Capture the cell that displays the provided text and extract its (X, Y) central coordinate. 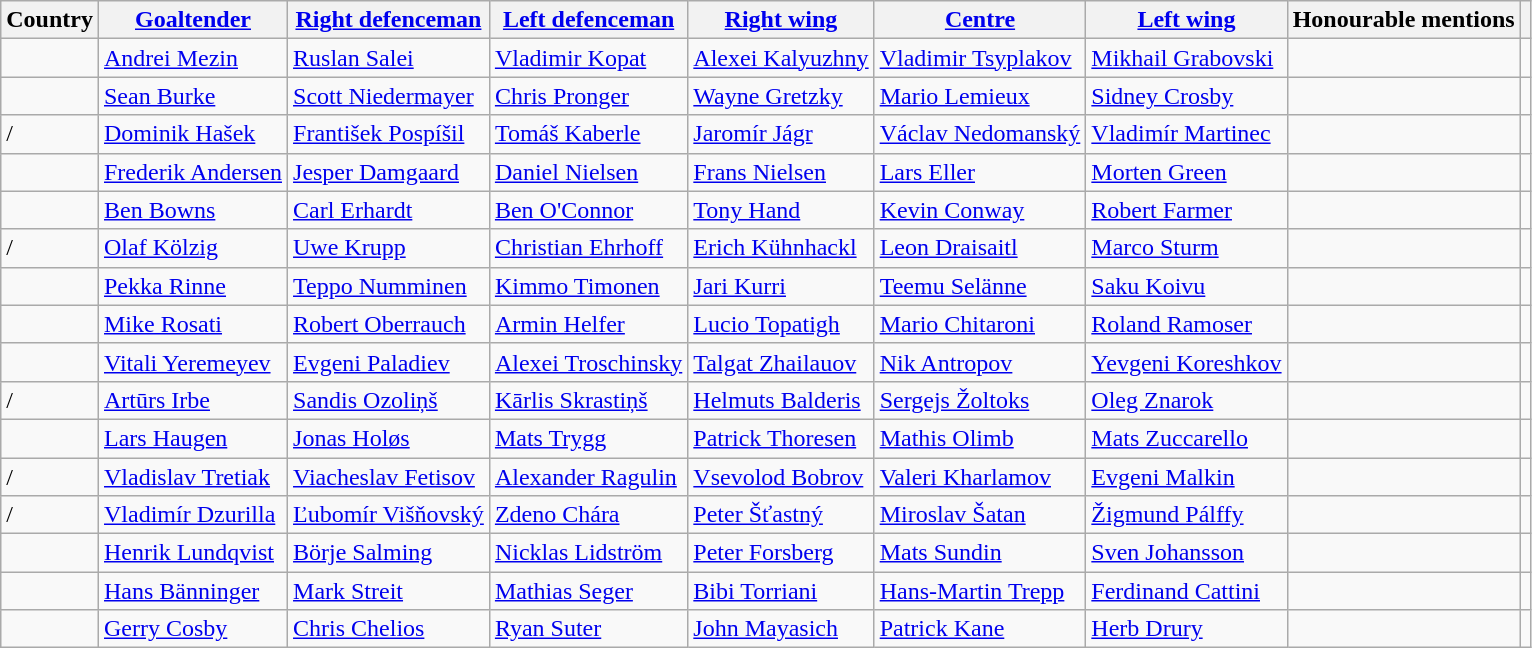
Alexei Kalyuzhny (781, 58)
Roland Ramoser (1186, 324)
Václav Nedomanský (980, 134)
Right wing (781, 20)
Teemu Selänne (980, 286)
Valeri Kharlamov (980, 477)
Herb Drury (1186, 629)
Mike Rosati (192, 324)
Ruslan Salei (389, 58)
Mathis Olimb (980, 438)
Frans Nielsen (781, 172)
Marco Sturm (1186, 248)
Jari Kurri (781, 286)
Peter Šťastný (781, 515)
Patrick Kane (980, 629)
Jonas Holøs (389, 438)
Tomáš Kaberle (588, 134)
Left wing (1186, 20)
Mario Lemieux (980, 96)
Patrick Thoresen (781, 438)
Country (50, 20)
Teppo Numminen (389, 286)
Carl Erhardt (389, 210)
Vladimir Tsyplakov (980, 58)
Morten Green (1186, 172)
Ryan Suter (588, 629)
Robert Oberrauch (389, 324)
Peter Forsberg (781, 553)
Vladimír Martinec (1186, 134)
Mathias Seger (588, 591)
František Pospíšil (389, 134)
Mark Streit (389, 591)
Chris Pronger (588, 96)
Lars Haugen (192, 438)
Ben Bowns (192, 210)
Helmuts Balderis (781, 400)
Uwe Krupp (389, 248)
Nik Antropov (980, 362)
Kārlis Skrastiņš (588, 400)
Kevin Conway (980, 210)
Börje Salming (389, 553)
Erich Kühnhackl (781, 248)
Sergejs Žoltoks (980, 400)
Jesper Damgaard (389, 172)
Andrei Mezin (192, 58)
Hans-Martin Trepp (980, 591)
Artūrs Irbe (192, 400)
Left defenceman (588, 20)
Centre (980, 20)
Bibi Torriani (781, 591)
Mats Trygg (588, 438)
Mats Zuccarello (1186, 438)
Gerry Cosby (192, 629)
Lars Eller (980, 172)
Frederik Andersen (192, 172)
Christian Ehrhoff (588, 248)
Tony Hand (781, 210)
Leon Draisaitl (980, 248)
Jaromír Jágr (781, 134)
Lucio Topatigh (781, 324)
Wayne Gretzky (781, 96)
Sven Johansson (1186, 553)
Henrik Lundqvist (192, 553)
Sandis Ozoliņš (389, 400)
Vladimir Kopat (588, 58)
Daniel Nielsen (588, 172)
Scott Niedermayer (389, 96)
Yevgeni Koreshkov (1186, 362)
Ferdinand Cattini (1186, 591)
Evgeni Malkin (1186, 477)
Pekka Rinne (192, 286)
Vladimír Dzurilla (192, 515)
Ben O'Connor (588, 210)
Ľubomír Višňovský (389, 515)
Chris Chelios (389, 629)
Dominik Hašek (192, 134)
Kimmo Timonen (588, 286)
Žigmund Pálffy (1186, 515)
Oleg Znarok (1186, 400)
Robert Farmer (1186, 210)
Talgat Zhailauov (781, 362)
Right defenceman (389, 20)
Honourable mentions (1404, 20)
Viacheslav Fetisov (389, 477)
Evgeni Paladiev (389, 362)
Miroslav Šatan (980, 515)
Goaltender (192, 20)
Zdeno Chára (588, 515)
Hans Bänninger (192, 591)
John Mayasich (781, 629)
Alexei Troschinsky (588, 362)
Alexander Ragulin (588, 477)
Sean Burke (192, 96)
Mikhail Grabovski (1186, 58)
Sidney Crosby (1186, 96)
Vladislav Tretiak (192, 477)
Mario Chitaroni (980, 324)
Olaf Kölzig (192, 248)
Vsevolod Bobrov (781, 477)
Mats Sundin (980, 553)
Nicklas Lidström (588, 553)
Armin Helfer (588, 324)
Vitali Yeremeyev (192, 362)
Saku Koivu (1186, 286)
